From the cell containing the given text, extract its center point as [X, Y] coordinate. 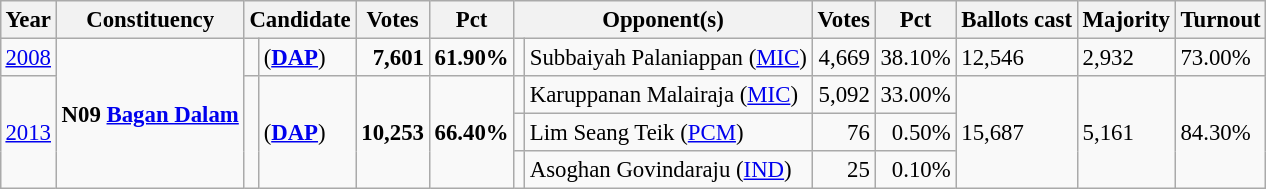
5,161 [1126, 132]
66.40% [472, 132]
33.00% [916, 95]
2,932 [1126, 57]
38.10% [916, 57]
Lim Seang Teik (PCM) [668, 133]
12,546 [1016, 57]
0.10% [916, 170]
2013 [28, 132]
73.00% [1220, 57]
15,687 [1016, 132]
Opponent(s) [663, 20]
Turnout [1220, 20]
Constituency [150, 20]
Majority [1126, 20]
N09 Bagan Dalam [150, 113]
Asoghan Govindaraju (IND) [668, 170]
25 [844, 170]
5,092 [844, 95]
Year [28, 20]
84.30% [1220, 132]
0.50% [916, 133]
2008 [28, 57]
Karuppanan Malairaja (MIC) [668, 95]
10,253 [392, 132]
Ballots cast [1016, 20]
Subbaiyah Palaniappan (MIC) [668, 57]
4,669 [844, 57]
76 [844, 133]
61.90% [472, 57]
7,601 [392, 57]
Candidate [300, 20]
